Scan for the cell matching the given text and deliver its [x, y] coordinate at center. 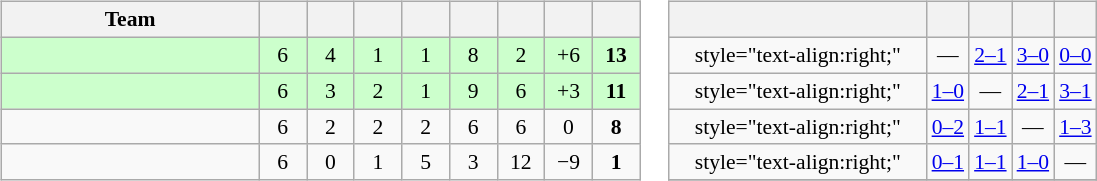
+3 [569, 91]
−9 [569, 162]
0–0 [1076, 55]
Team [130, 20]
3–1 [1076, 91]
9 [473, 91]
1–3 [1076, 127]
13 [616, 55]
12 [521, 162]
3–0 [1034, 55]
0–1 [948, 162]
+6 [569, 55]
4 [330, 55]
5 [426, 162]
11 [616, 91]
0–2 [948, 127]
